Return [x, y] of the center of cell containing provided text 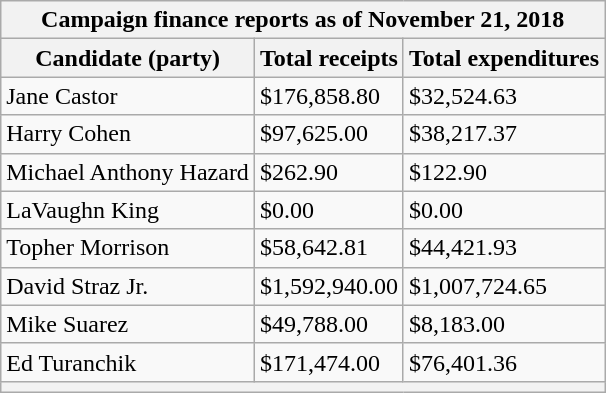
$49,788.00 [328, 324]
$97,625.00 [328, 134]
David Straz Jr. [128, 286]
Mike Suarez [128, 324]
Total receipts [328, 58]
$171,474.00 [328, 362]
Michael Anthony Hazard [128, 172]
$176,858.80 [328, 96]
$44,421.93 [504, 248]
Ed Turanchik [128, 362]
Harry Cohen [128, 134]
$76,401.36 [504, 362]
$38,217.37 [504, 134]
$122.90 [504, 172]
Topher Morrison [128, 248]
$1,007,724.65 [504, 286]
LaVaughn King [128, 210]
$1,592,940.00 [328, 286]
Candidate (party) [128, 58]
$58,642.81 [328, 248]
Total expenditures [504, 58]
$262.90 [328, 172]
$8,183.00 [504, 324]
$32,524.63 [504, 96]
Campaign finance reports as of November 21, 2018 [303, 20]
Jane Castor [128, 96]
